Detect which cell encompasses the target text, then output its (x, y) center coordinate. 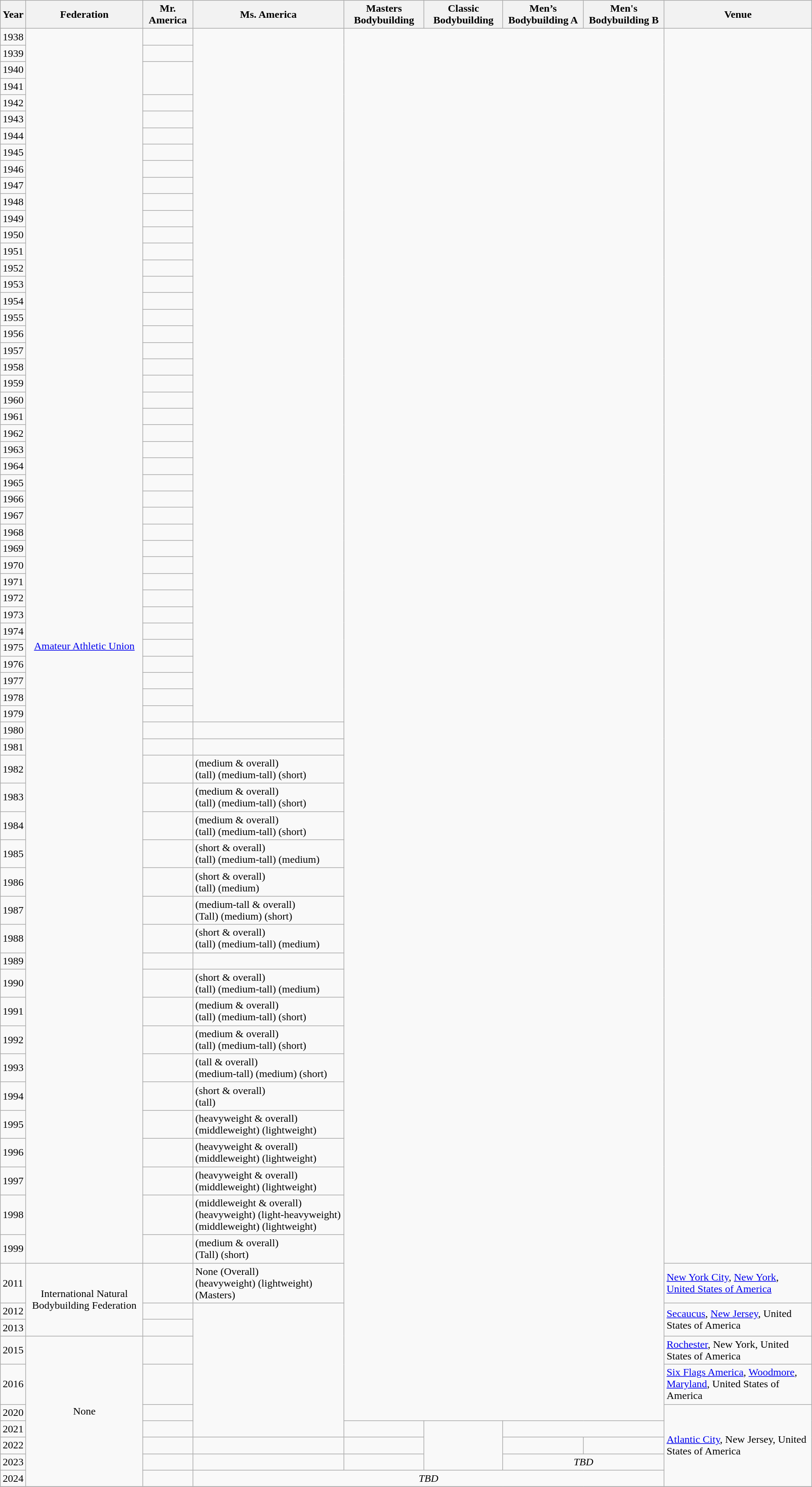
1941 (13, 86)
1958 (13, 367)
1951 (13, 252)
1961 (13, 416)
Year (13, 15)
Federation (84, 15)
1995 (13, 1124)
2020 (13, 1412)
Atlantic City, New Jersey, United States of America (738, 1445)
1953 (13, 285)
1973 (13, 615)
1988 (13, 939)
1955 (13, 318)
Masters Bodybuilding (384, 15)
1994 (13, 1096)
1999 (13, 1249)
(medium & overall) (Tall) (short) (268, 1249)
1959 (13, 383)
1979 (13, 714)
(medium-tall & overall) (Tall) (medium) (short) (268, 910)
1985 (13, 854)
2013 (13, 1328)
1978 (13, 697)
1966 (13, 499)
1991 (13, 1012)
1992 (13, 1039)
1983 (13, 797)
None (Overall) (heavyweight) (lightweight) (Masters) (268, 1283)
1998 (13, 1215)
Secaucus, New Jersey, United States of America (738, 1320)
1996 (13, 1152)
2021 (13, 1429)
1944 (13, 136)
(middleweight & overall) (heavyweight) (light-heavyweight) (middleweight) (lightweight) (268, 1215)
1971 (13, 582)
1997 (13, 1181)
Men’s Bodybuilding A (543, 15)
1956 (13, 334)
1969 (13, 549)
1962 (13, 433)
Amateur Athletic Union (84, 646)
2016 (13, 1384)
1984 (13, 826)
New York City, New York, United States of America (738, 1283)
1950 (13, 235)
1946 (13, 169)
2023 (13, 1462)
Ms. America (268, 15)
1948 (13, 202)
(short & overall) (tall) (medium) (268, 882)
1965 (13, 483)
1976 (13, 664)
1981 (13, 747)
2015 (13, 1350)
1993 (13, 1068)
1943 (13, 119)
1957 (13, 350)
1986 (13, 882)
1963 (13, 449)
1974 (13, 631)
Rochester, New York, United States of America (738, 1350)
1968 (13, 532)
2012 (13, 1311)
Six Flags America, Woodmore, Maryland, United States of America (738, 1384)
1975 (13, 648)
1987 (13, 910)
1938 (13, 37)
Venue (738, 15)
(tall & overall) (medium-tall) (medium) (short) (268, 1068)
1949 (13, 218)
1972 (13, 598)
1940 (13, 70)
1939 (13, 53)
1967 (13, 516)
(short & overall) (tall) (268, 1096)
1980 (13, 730)
Classic Bodybuilding (463, 15)
1982 (13, 770)
1960 (13, 400)
1970 (13, 565)
1947 (13, 185)
1942 (13, 103)
1952 (13, 268)
1977 (13, 681)
1964 (13, 466)
None (84, 1412)
Mr. America (168, 15)
1989 (13, 961)
1954 (13, 301)
International Natural Bodybuilding Federation (84, 1300)
2011 (13, 1283)
Men's Bodybuilding B (624, 15)
2022 (13, 1445)
1945 (13, 152)
2024 (13, 1478)
1990 (13, 983)
